Determine the (X, Y) coordinate at the center of the cell enclosing the given text.  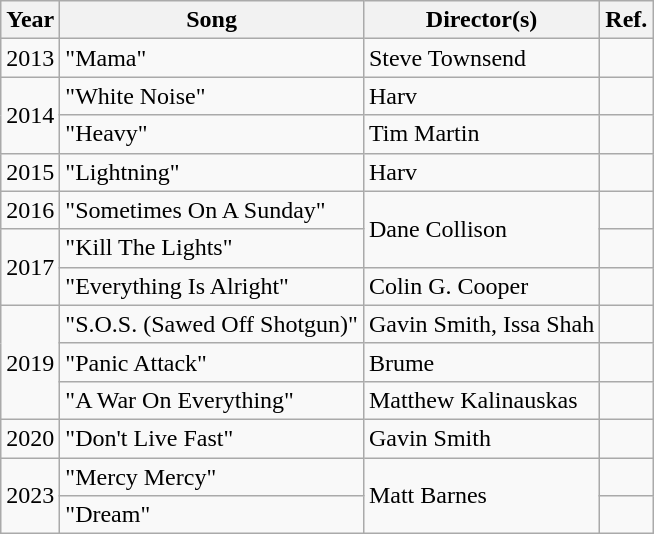
"A War On Everything" (212, 400)
Ref. (626, 20)
2020 (30, 438)
"Everything Is Alright" (212, 286)
"Mercy Mercy" (212, 477)
2017 (30, 267)
2015 (30, 172)
Director(s) (481, 20)
Matthew Kalinauskas (481, 400)
2013 (30, 58)
Colin G. Cooper (481, 286)
"Panic Attack" (212, 362)
"White Noise" (212, 96)
Matt Barnes (481, 496)
2023 (30, 496)
"Mama" (212, 58)
"S.O.S. (Sawed Off Shotgun)" (212, 324)
"Don't Live Fast" (212, 438)
Gavin Smith, Issa Shah (481, 324)
Song (212, 20)
2014 (30, 115)
Dane Collison (481, 229)
Tim Martin (481, 134)
Brume (481, 362)
"Dream" (212, 515)
2019 (30, 362)
"Kill The Lights" (212, 248)
Gavin Smith (481, 438)
"Sometimes On A Sunday" (212, 210)
Year (30, 20)
Steve Townsend (481, 58)
"Lightning" (212, 172)
"Heavy" (212, 134)
2016 (30, 210)
